Output the [x, y] coordinate of the center of the cell containing the given text.  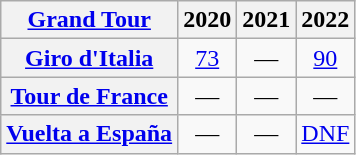
90 [326, 58]
2020 [208, 20]
Tour de France [90, 96]
Vuelta a España [90, 134]
DNF [326, 134]
2022 [326, 20]
2021 [266, 20]
73 [208, 58]
Grand Tour [90, 20]
Giro d'Italia [90, 58]
